Return (x, y) of the center of cell containing provided text 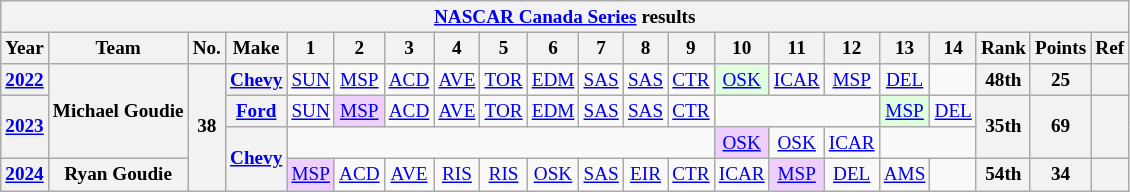
9 (691, 48)
3 (409, 48)
EIR (645, 175)
Points (1060, 48)
54th (1003, 175)
Year (25, 48)
2022 (25, 80)
2 (359, 48)
11 (796, 48)
2024 (25, 175)
2023 (25, 126)
12 (852, 48)
7 (601, 48)
10 (742, 48)
4 (457, 48)
Michael Goudie (118, 112)
Team (118, 48)
Rank (1003, 48)
48th (1003, 80)
Make (256, 48)
NASCAR Canada Series results (565, 17)
25 (1060, 80)
6 (553, 48)
1 (311, 48)
Ref (1110, 48)
34 (1060, 175)
38 (206, 128)
69 (1060, 126)
35th (1003, 126)
AMS (904, 175)
Ford (256, 111)
8 (645, 48)
5 (504, 48)
14 (953, 48)
13 (904, 48)
Ryan Goudie (118, 175)
No. (206, 48)
